Scan for the cell matching the given text and deliver its (x, y) coordinate at center. 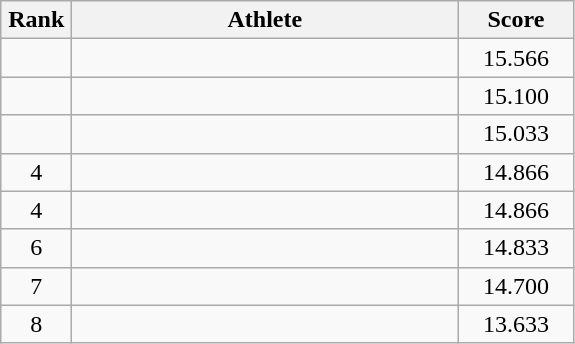
8 (36, 324)
14.700 (516, 286)
14.833 (516, 248)
15.566 (516, 58)
15.100 (516, 96)
Athlete (265, 20)
13.633 (516, 324)
7 (36, 286)
Score (516, 20)
6 (36, 248)
Rank (36, 20)
15.033 (516, 134)
